Scan for the cell matching the given text and deliver its (X, Y) coordinate at center. 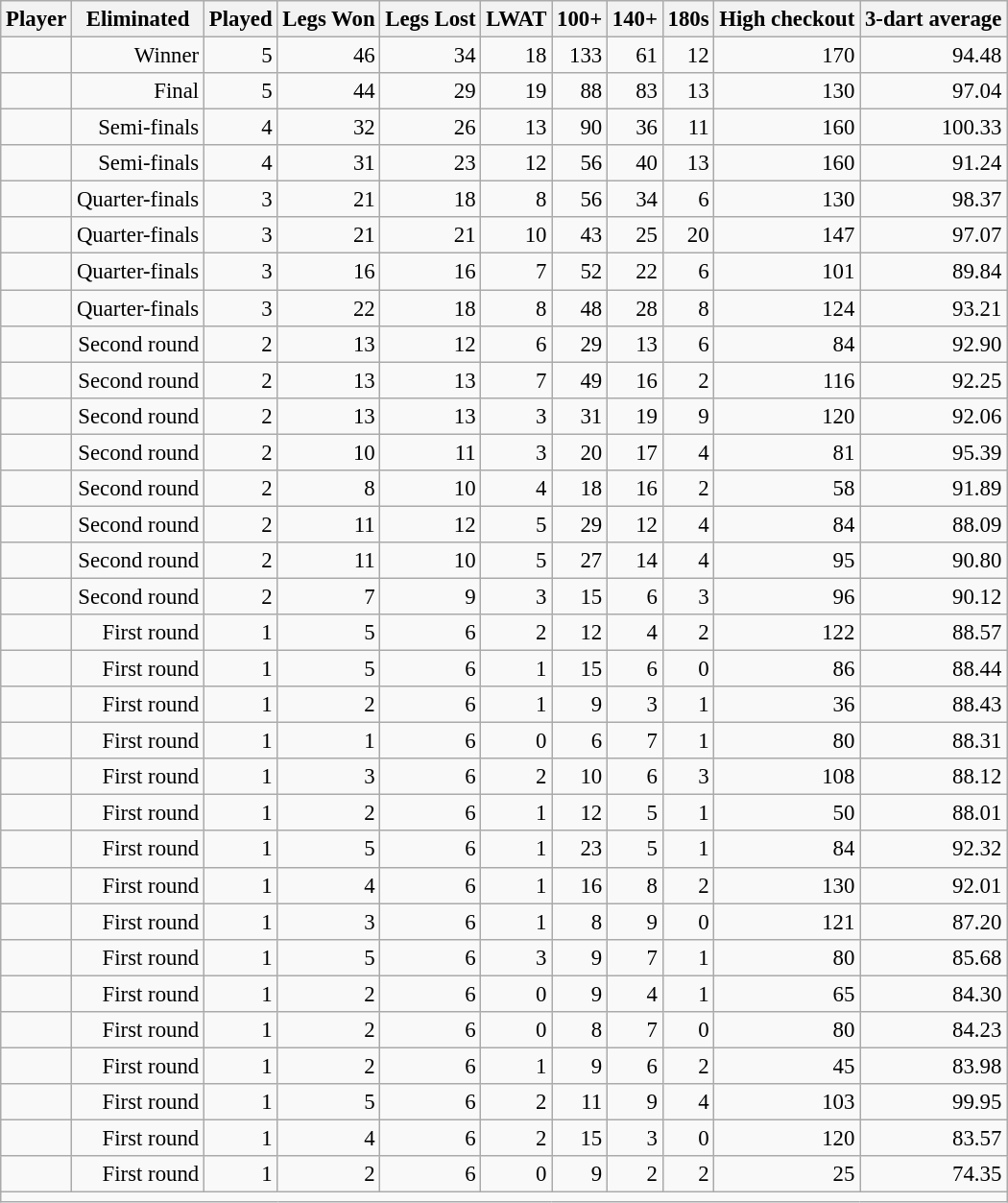
124 (787, 308)
44 (328, 91)
101 (787, 272)
140+ (636, 19)
LWAT (516, 19)
91.89 (933, 489)
88.31 (933, 741)
97.04 (933, 91)
Winner (138, 56)
14 (636, 561)
58 (787, 489)
83.57 (933, 1138)
88.44 (933, 669)
90.12 (933, 596)
88 (580, 91)
98.37 (933, 200)
40 (636, 163)
52 (580, 272)
Legs Lost (430, 19)
61 (636, 56)
45 (787, 1066)
83.98 (933, 1066)
74.35 (933, 1174)
133 (580, 56)
High checkout (787, 19)
94.48 (933, 56)
26 (430, 128)
108 (787, 777)
116 (787, 380)
48 (580, 308)
95.39 (933, 452)
3-dart average (933, 19)
84.23 (933, 1030)
121 (787, 922)
90.80 (933, 561)
28 (636, 308)
99.95 (933, 1102)
Legs Won (328, 19)
92.90 (933, 344)
88.57 (933, 633)
88.12 (933, 777)
92.25 (933, 380)
147 (787, 235)
17 (636, 452)
170 (787, 56)
103 (787, 1102)
Eliminated (138, 19)
92.32 (933, 850)
88.43 (933, 705)
Final (138, 91)
90 (580, 128)
100+ (580, 19)
88.01 (933, 813)
89.84 (933, 272)
122 (787, 633)
180s (688, 19)
93.21 (933, 308)
100.33 (933, 128)
95 (787, 561)
32 (328, 128)
84.30 (933, 994)
86 (787, 669)
46 (328, 56)
87.20 (933, 922)
96 (787, 596)
85.68 (933, 957)
27 (580, 561)
65 (787, 994)
50 (787, 813)
81 (787, 452)
83 (636, 91)
92.01 (933, 885)
49 (580, 380)
88.09 (933, 524)
43 (580, 235)
91.24 (933, 163)
92.06 (933, 416)
Played (241, 19)
97.07 (933, 235)
Player (36, 19)
